Pinpoint the cell where the given text exists, returning its (X, Y) midpoint coordinate. 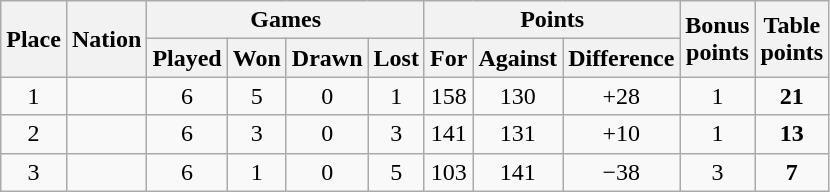
Bonuspoints (718, 39)
21 (792, 96)
−38 (622, 172)
Difference (622, 58)
Tablepoints (792, 39)
130 (518, 96)
Points (552, 20)
+10 (622, 134)
Won (256, 58)
158 (448, 96)
Nation (106, 39)
2 (34, 134)
Games (286, 20)
131 (518, 134)
Played (187, 58)
Lost (396, 58)
Drawn (327, 58)
13 (792, 134)
7 (792, 172)
103 (448, 172)
Place (34, 39)
Against (518, 58)
+28 (622, 96)
For (448, 58)
